Find where the given text appears and provide that cell's center as (x, y) coordinate. 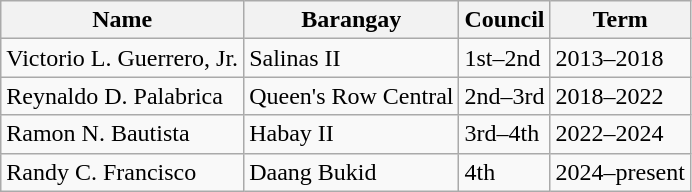
Victorio L. Guerrero, Jr. (122, 58)
1st–2nd (504, 58)
2022–2024 (620, 134)
Barangay (352, 20)
Council (504, 20)
Daang Bukid (352, 172)
Term (620, 20)
Reynaldo D. Palabrica (122, 96)
4th (504, 172)
3rd–4th (504, 134)
2013–2018 (620, 58)
Queen's Row Central (352, 96)
Randy C. Francisco (122, 172)
2018–2022 (620, 96)
Salinas II (352, 58)
Habay II (352, 134)
2nd–3rd (504, 96)
2024–present (620, 172)
Ramon N. Bautista (122, 134)
Name (122, 20)
